Return (X, Y) of the center of cell containing provided text 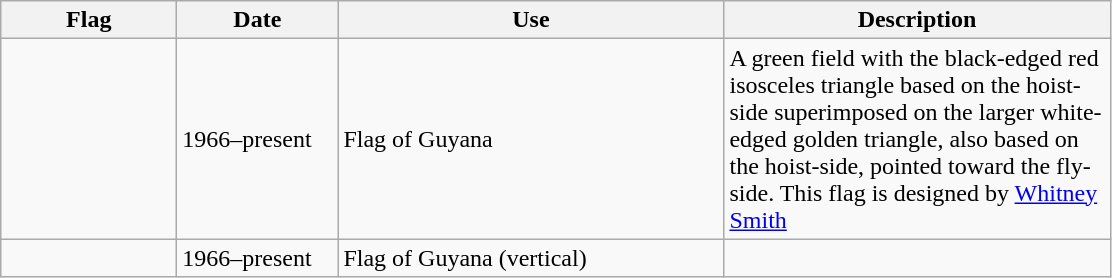
Flag of Guyana (vertical) (531, 258)
Flag (89, 20)
Flag of Guyana (531, 139)
Description (917, 20)
Use (531, 20)
Date (258, 20)
